Return (X, Y) of the center of cell containing provided text 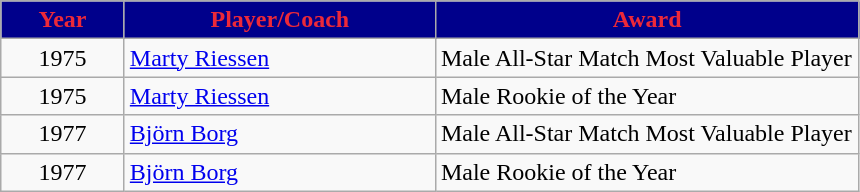
Year (63, 20)
Award (647, 20)
Player/Coach (280, 20)
